Determine the [X, Y] coordinate at the center of the cell enclosing the given text.  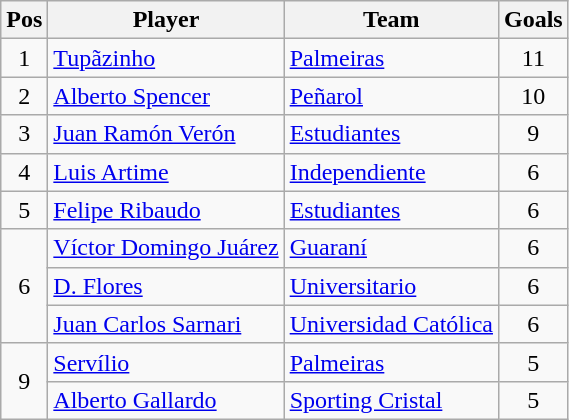
10 [533, 96]
1 [24, 58]
Independiente [391, 172]
Goals [533, 20]
Sporting Cristal [391, 400]
2 [24, 96]
Team [391, 20]
D. Flores [166, 286]
Universitario [391, 286]
Tupãzinho [166, 58]
3 [24, 134]
Juan Ramón Verón [166, 134]
Alberto Gallardo [166, 400]
Peñarol [391, 96]
Servílio [166, 362]
11 [533, 58]
Pos [24, 20]
Luis Artime [166, 172]
Felipe Ribaudo [166, 210]
Universidad Católica [391, 324]
Víctor Domingo Juárez [166, 248]
4 [24, 172]
Juan Carlos Sarnari [166, 324]
Guaraní [391, 248]
Player [166, 20]
Alberto Spencer [166, 96]
